For the text-containing cell, return its midpoint in [x, y] coordinate format. 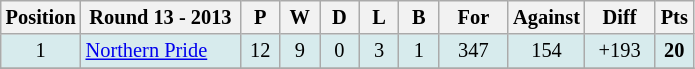
P [260, 17]
9 [300, 51]
Position [41, 17]
W [300, 17]
B [419, 17]
12 [260, 51]
Pts [674, 17]
Against [546, 17]
Round 13 - 2013 [161, 17]
154 [546, 51]
Diff [620, 17]
L [379, 17]
For [474, 17]
20 [674, 51]
+193 [620, 51]
Northern Pride [161, 51]
D [340, 17]
347 [474, 51]
3 [379, 51]
0 [340, 51]
